Extract the [X, Y] coordinate from the center of the cell holding the provided text.  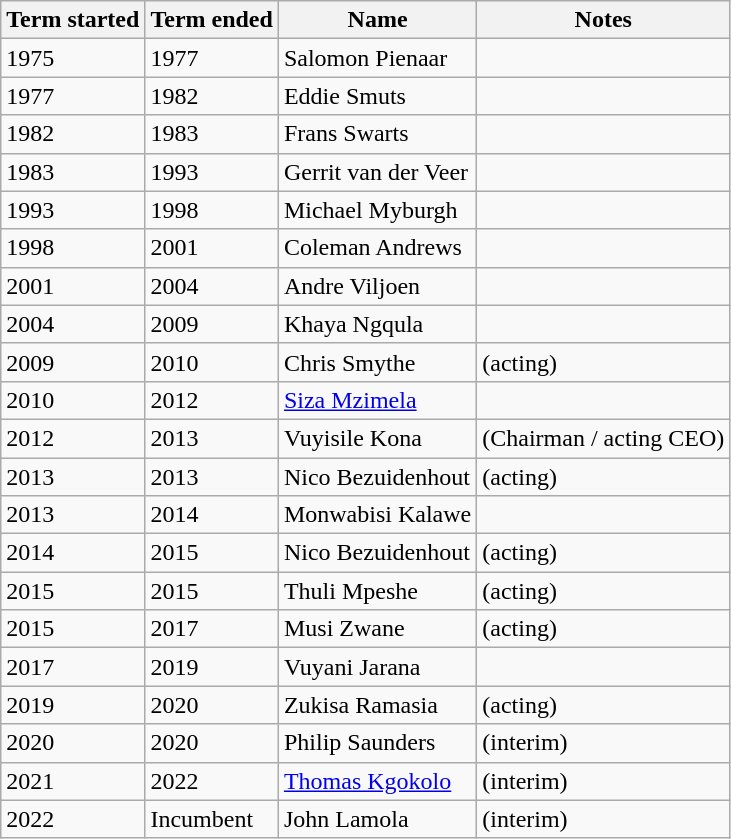
Coleman Andrews [377, 248]
Frans Swarts [377, 134]
Term started [73, 20]
(Chairman / acting CEO) [604, 438]
Philip Saunders [377, 743]
Salomon Pienaar [377, 58]
Khaya Ngqula [377, 324]
Thuli Mpeshe [377, 591]
Incumbent [212, 819]
Name [377, 20]
Andre Viljoen [377, 286]
Zukisa Ramasia [377, 705]
Vuyani Jarana [377, 667]
John Lamola [377, 819]
Musi Zwane [377, 629]
Gerrit van der Veer [377, 172]
Term ended [212, 20]
Notes [604, 20]
Vuyisile Kona [377, 438]
Michael Myburgh [377, 210]
Eddie Smuts [377, 96]
Chris Smythe [377, 362]
Thomas Kgokolo [377, 781]
Siza Mzimela [377, 400]
1975 [73, 58]
2021 [73, 781]
Monwabisi Kalawe [377, 515]
